For the text-containing cell, return its midpoint in [X, Y] coordinate format. 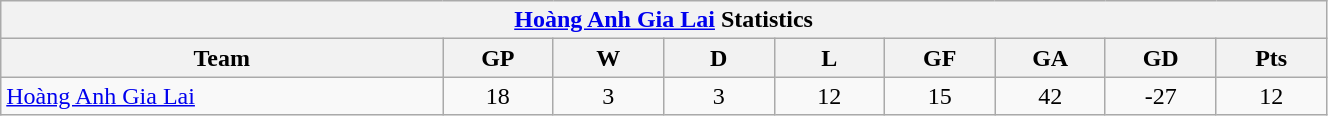
GD [1160, 58]
-27 [1160, 96]
Hoàng Anh Gia Lai [222, 96]
42 [1050, 96]
GA [1050, 58]
15 [939, 96]
W [608, 58]
18 [498, 96]
Hoàng Anh Gia Lai Statistics [664, 20]
GP [498, 58]
Pts [1272, 58]
D [719, 58]
GF [939, 58]
L [829, 58]
Team [222, 58]
